Locate the cell with the specified text and output its [x, y] center coordinate. 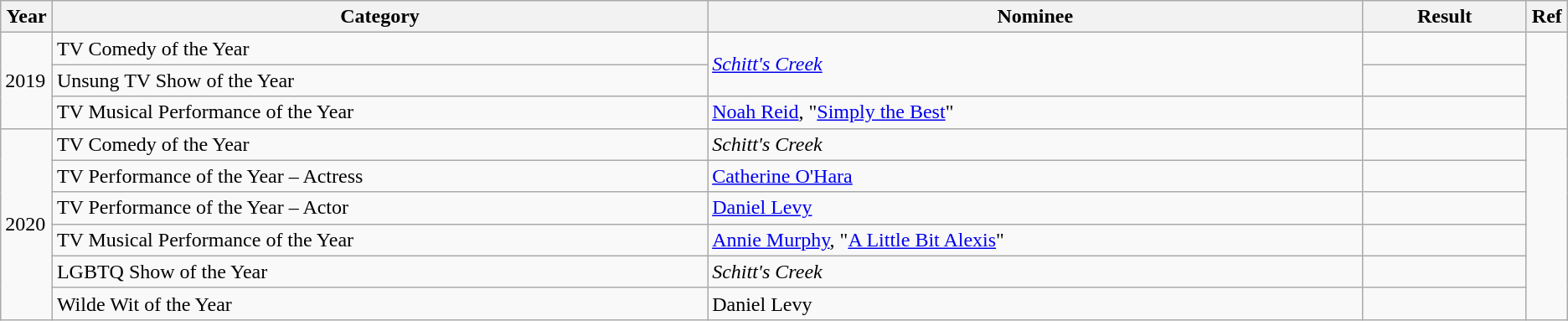
Annie Murphy, "A Little Bit Alexis" [1035, 240]
2020 [27, 224]
Ref [1546, 17]
Wilde Wit of the Year [379, 303]
TV Performance of the Year – Actress [379, 176]
LGBTQ Show of the Year [379, 272]
Nominee [1035, 17]
2019 [27, 80]
Year [27, 17]
Result [1445, 17]
Unsung TV Show of the Year [379, 80]
Noah Reid, "Simply the Best" [1035, 112]
TV Performance of the Year – Actor [379, 208]
Catherine O'Hara [1035, 176]
Category [379, 17]
